Find where the given text appears and provide that cell's center as [X, Y] coordinate. 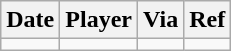
Player [99, 20]
Ref [208, 20]
Via [160, 20]
Date [30, 20]
